Return (X, Y) of the center of cell containing provided text 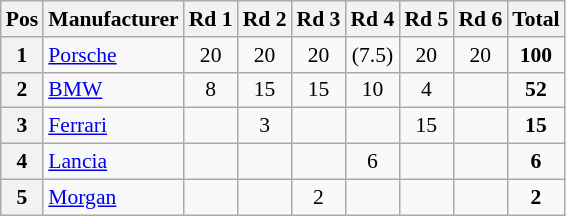
Morgan (113, 197)
(7.5) (372, 55)
Total (536, 19)
Rd 1 (211, 19)
Lancia (113, 162)
Rd 2 (265, 19)
Rd 6 (480, 19)
100 (536, 55)
Manufacturer (113, 19)
Rd 3 (319, 19)
8 (211, 90)
Porsche (113, 55)
Pos (22, 19)
BMW (113, 90)
1 (22, 55)
Rd 5 (426, 19)
Rd 4 (372, 19)
52 (536, 90)
Ferrari (113, 126)
5 (22, 197)
10 (372, 90)
